Find where the given text appears and provide that cell's center as [X, Y] coordinate. 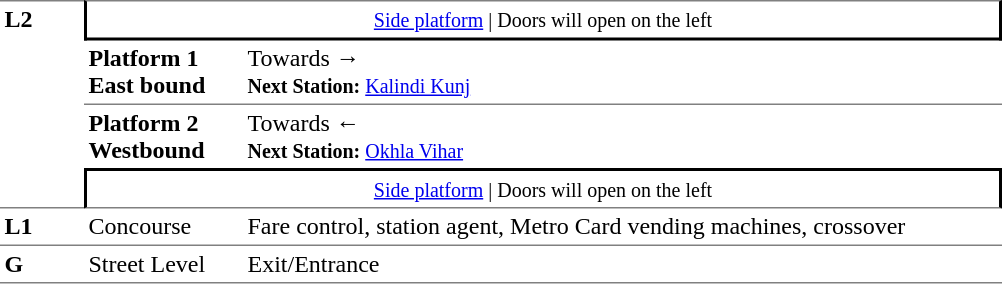
Exit/Entrance [622, 264]
Street Level [164, 264]
Platform 2Westbound [164, 136]
Towards ← Next Station: Okhla Vihar [622, 136]
L1 [42, 226]
Towards → Next Station: Kalindi Kunj [622, 72]
L2 [42, 104]
Platform 1East bound [164, 72]
Fare control, station agent, Metro Card vending machines, crossover [622, 226]
Concourse [164, 226]
G [42, 264]
